Search for the cell housing the specified text and yield its (X, Y) center coordinate. 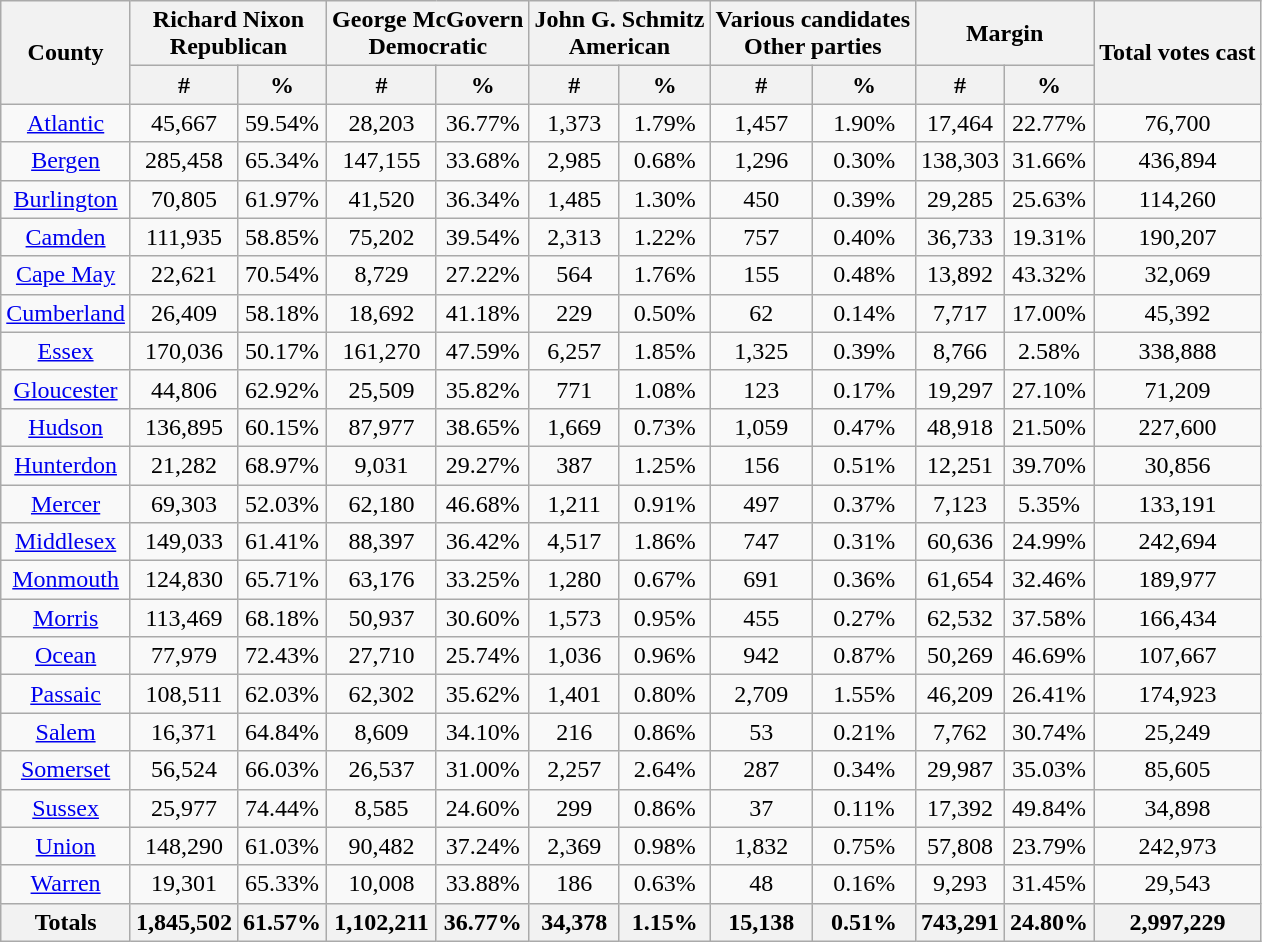
155 (762, 275)
2.64% (664, 770)
1,669 (574, 427)
56,524 (184, 770)
29,285 (960, 199)
0.87% (864, 656)
0.67% (664, 580)
387 (574, 465)
455 (762, 618)
1.85% (664, 351)
65.71% (282, 580)
114,260 (1178, 199)
19,301 (184, 884)
0.48% (864, 275)
0.80% (664, 694)
227,600 (1178, 427)
Ocean (66, 656)
450 (762, 199)
61.57% (282, 922)
Total votes cast (1178, 52)
2,709 (762, 694)
25,509 (382, 389)
747 (762, 542)
0.75% (864, 846)
Monmouth (66, 580)
28,203 (382, 123)
242,973 (1178, 846)
24.99% (1050, 542)
41.18% (482, 313)
7,717 (960, 313)
61,654 (960, 580)
35.62% (482, 694)
1.79% (664, 123)
136,895 (184, 427)
8,609 (382, 732)
0.63% (664, 884)
75,202 (382, 237)
Hunterdon (66, 465)
133,191 (1178, 503)
33.68% (482, 161)
72.43% (282, 656)
9,293 (960, 884)
Hudson (66, 427)
0.30% (864, 161)
Bergen (66, 161)
25.74% (482, 656)
85,605 (1178, 770)
161,270 (382, 351)
68.18% (282, 618)
36,733 (960, 237)
26,409 (184, 313)
1,296 (762, 161)
0.40% (864, 237)
1,457 (762, 123)
24.80% (1050, 922)
50,269 (960, 656)
Somerset (66, 770)
21.50% (1050, 427)
338,888 (1178, 351)
1,102,211 (382, 922)
1.22% (664, 237)
47.59% (482, 351)
58.85% (282, 237)
45,392 (1178, 313)
Various candidatesOther parties (813, 34)
299 (574, 808)
50.17% (282, 351)
34.10% (482, 732)
62.92% (282, 389)
Mercer (66, 503)
1.76% (664, 275)
65.34% (282, 161)
38.65% (482, 427)
46.69% (1050, 656)
30,856 (1178, 465)
27.10% (1050, 389)
36.42% (482, 542)
34,378 (574, 922)
2,313 (574, 237)
70.54% (282, 275)
74.44% (282, 808)
33.88% (482, 884)
32,069 (1178, 275)
1.08% (664, 389)
46,209 (960, 694)
John G. SchmitzAmerican (620, 34)
287 (762, 770)
0.37% (864, 503)
124,830 (184, 580)
13,892 (960, 275)
58.18% (282, 313)
Cape May (66, 275)
1,325 (762, 351)
Sussex (66, 808)
0.91% (664, 503)
0.73% (664, 427)
497 (762, 503)
62,532 (960, 618)
43.32% (1050, 275)
0.36% (864, 580)
19.31% (1050, 237)
138,303 (960, 161)
Passaic (66, 694)
2,997,229 (1178, 922)
186 (574, 884)
0.98% (664, 846)
15,138 (762, 922)
31.45% (1050, 884)
65.33% (282, 884)
37.24% (482, 846)
Union (66, 846)
113,469 (184, 618)
123 (762, 389)
1,211 (574, 503)
0.31% (864, 542)
2,257 (574, 770)
0.21% (864, 732)
174,923 (1178, 694)
35.82% (482, 389)
60.15% (282, 427)
16,371 (184, 732)
87,977 (382, 427)
70,805 (184, 199)
285,458 (184, 161)
18,692 (382, 313)
31.66% (1050, 161)
41,520 (382, 199)
George McGovernDemocratic (428, 34)
156 (762, 465)
743,291 (960, 922)
1,845,502 (184, 922)
0.68% (664, 161)
29,543 (1178, 884)
27,710 (382, 656)
29.27% (482, 465)
2.58% (1050, 351)
61.41% (282, 542)
436,894 (1178, 161)
37.58% (1050, 618)
Margin (1005, 34)
8,766 (960, 351)
52.03% (282, 503)
2,369 (574, 846)
5.35% (1050, 503)
17,464 (960, 123)
Salem (66, 732)
0.50% (664, 313)
8,585 (382, 808)
35.03% (1050, 770)
Richard NixonRepublican (228, 34)
Morris (66, 618)
County (66, 52)
31.00% (482, 770)
0.96% (664, 656)
62 (762, 313)
1,485 (574, 199)
1,573 (574, 618)
148,290 (184, 846)
1.15% (664, 922)
242,694 (1178, 542)
68.97% (282, 465)
4,517 (574, 542)
64.84% (282, 732)
59.54% (282, 123)
60,636 (960, 542)
46.68% (482, 503)
77,979 (184, 656)
147,155 (382, 161)
57,808 (960, 846)
Middlesex (66, 542)
1,832 (762, 846)
1.30% (664, 199)
Warren (66, 884)
0.11% (864, 808)
48 (762, 884)
108,511 (184, 694)
22,621 (184, 275)
17.00% (1050, 313)
24.60% (482, 808)
0.17% (864, 389)
1,280 (574, 580)
62.03% (282, 694)
564 (574, 275)
69,303 (184, 503)
66.03% (282, 770)
7,762 (960, 732)
Gloucester (66, 389)
6,257 (574, 351)
90,482 (382, 846)
30.74% (1050, 732)
1.25% (664, 465)
39.54% (482, 237)
32.46% (1050, 580)
Cumberland (66, 313)
45,667 (184, 123)
62,302 (382, 694)
0.27% (864, 618)
49.84% (1050, 808)
1.86% (664, 542)
8,729 (382, 275)
942 (762, 656)
216 (574, 732)
1.55% (864, 694)
Camden (66, 237)
88,397 (382, 542)
17,392 (960, 808)
22.77% (1050, 123)
39.70% (1050, 465)
0.47% (864, 427)
0.34% (864, 770)
107,667 (1178, 656)
44,806 (184, 389)
61.03% (282, 846)
25,249 (1178, 732)
691 (762, 580)
62,180 (382, 503)
21,282 (184, 465)
25,977 (184, 808)
19,297 (960, 389)
2,985 (574, 161)
1,401 (574, 694)
33.25% (482, 580)
0.95% (664, 618)
36.34% (482, 199)
26.41% (1050, 694)
25.63% (1050, 199)
10,008 (382, 884)
757 (762, 237)
30.60% (482, 618)
9,031 (382, 465)
229 (574, 313)
170,036 (184, 351)
27.22% (482, 275)
Totals (66, 922)
76,700 (1178, 123)
771 (574, 389)
1,059 (762, 427)
12,251 (960, 465)
Atlantic (66, 123)
23.79% (1050, 846)
166,434 (1178, 618)
190,207 (1178, 237)
63,176 (382, 580)
1.90% (864, 123)
111,935 (184, 237)
149,033 (184, 542)
48,918 (960, 427)
0.14% (864, 313)
1,036 (574, 656)
71,209 (1178, 389)
Burlington (66, 199)
29,987 (960, 770)
Essex (66, 351)
7,123 (960, 503)
53 (762, 732)
26,537 (382, 770)
0.16% (864, 884)
1,373 (574, 123)
37 (762, 808)
189,977 (1178, 580)
61.97% (282, 199)
34,898 (1178, 808)
50,937 (382, 618)
